Extract the (x, y) coordinate from the center of the cell holding the provided text.  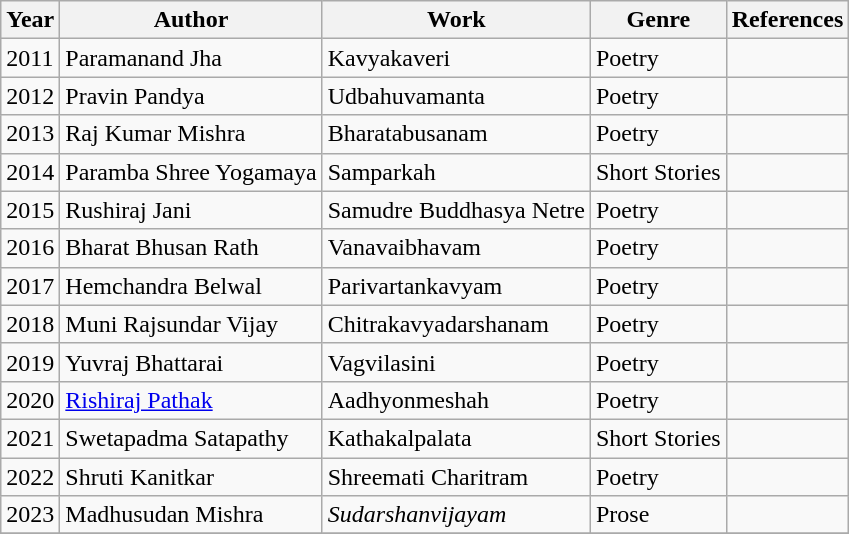
Samudre Buddhasya Netre (456, 210)
2019 (30, 362)
Work (456, 20)
2014 (30, 172)
2016 (30, 248)
Sudarshanvijayam (456, 515)
Genre (658, 20)
Chitrakavyadarshanam (456, 324)
Prose (658, 515)
Bharat Bhusan Rath (191, 248)
Rushiraj Jani (191, 210)
Muni Rajsundar Vijay (191, 324)
Parivartankavyam (456, 286)
Author (191, 20)
Aadhyonmeshah (456, 400)
2020 (30, 400)
2017 (30, 286)
2023 (30, 515)
Udbahuvamanta (456, 96)
2021 (30, 438)
Rishiraj Pathak (191, 400)
Kathakalpalata (456, 438)
2015 (30, 210)
Madhusudan Mishra (191, 515)
Year (30, 20)
Samparkah (456, 172)
Paramba Shree Yogamaya (191, 172)
Swetapadma Satapathy (191, 438)
Shruti Kanitkar (191, 477)
References (788, 20)
Raj Kumar Mishra (191, 134)
Vanavaibhavam (456, 248)
Vagvilasini (456, 362)
Pravin Pandya (191, 96)
Shreemati Charitram (456, 477)
Paramanand Jha (191, 58)
2013 (30, 134)
Yuvraj Bhattarai (191, 362)
2022 (30, 477)
2012 (30, 96)
2018 (30, 324)
Hemchandra Belwal (191, 286)
Bharatabusanam (456, 134)
2011 (30, 58)
Kavyakaveri (456, 58)
